Extract the [x, y] coordinate from the center of the cell holding the provided text.  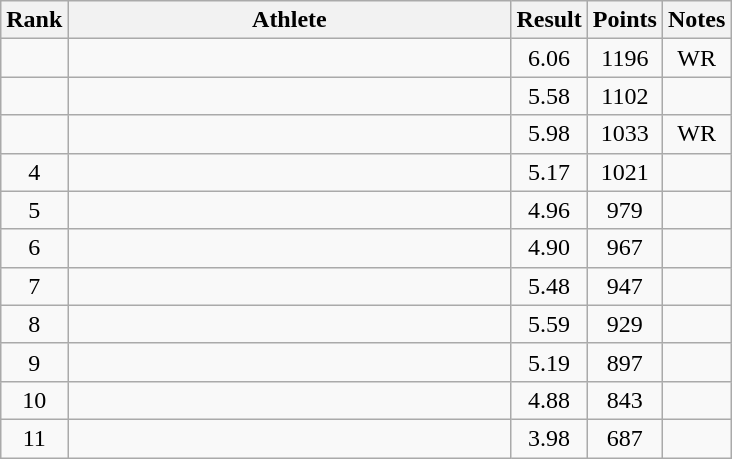
1033 [624, 134]
967 [624, 248]
687 [624, 438]
897 [624, 362]
1021 [624, 172]
6 [34, 248]
6.06 [549, 58]
4 [34, 172]
5.59 [549, 324]
5.58 [549, 96]
Rank [34, 20]
1196 [624, 58]
7 [34, 286]
Notes [696, 20]
4.88 [549, 400]
929 [624, 324]
Athlete [290, 20]
3.98 [549, 438]
Result [549, 20]
947 [624, 286]
10 [34, 400]
5.98 [549, 134]
979 [624, 210]
11 [34, 438]
5 [34, 210]
1102 [624, 96]
5.48 [549, 286]
8 [34, 324]
5.19 [549, 362]
4.96 [549, 210]
Points [624, 20]
843 [624, 400]
5.17 [549, 172]
9 [34, 362]
4.90 [549, 248]
